Pinpoint the cell where the given text exists, returning its [x, y] midpoint coordinate. 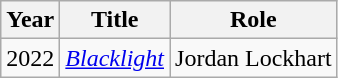
Year [30, 20]
Role [254, 20]
Jordan Lockhart [254, 58]
Title [115, 20]
2022 [30, 58]
Blacklight [115, 58]
